From the cell containing the given text, extract its center point as [X, Y] coordinate. 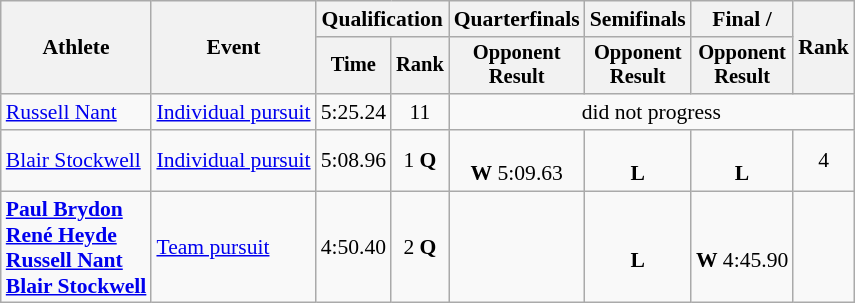
Time [354, 66]
5:25.24 [354, 112]
Blair Stockwell [76, 160]
Quarterfinals [517, 19]
Final / [742, 19]
W 4:45.90 [742, 247]
Athlete [76, 48]
Semifinals [638, 19]
1 Q [420, 160]
2 Q [420, 247]
11 [420, 112]
Event [233, 48]
Paul BrydonRené HeydeRussell NantBlair Stockwell [76, 247]
did not progress [652, 112]
Qualification [382, 19]
4 [824, 160]
Team pursuit [233, 247]
5:08.96 [354, 160]
Russell Nant [76, 112]
W 5:09.63 [517, 160]
4:50.40 [354, 247]
